For the text-containing cell, return its midpoint in (X, Y) coordinate format. 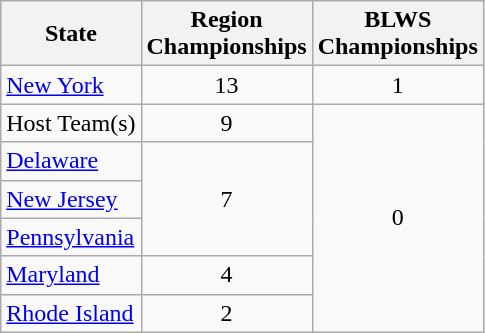
7 (226, 199)
Pennsylvania (71, 237)
9 (226, 123)
RegionChampionships (226, 34)
State (71, 34)
2 (226, 313)
Host Team(s) (71, 123)
New York (71, 85)
BLWSChampionships (398, 34)
New Jersey (71, 199)
0 (398, 218)
Maryland (71, 275)
13 (226, 85)
1 (398, 85)
Delaware (71, 161)
4 (226, 275)
Rhode Island (71, 313)
